Provide the [x, y] coordinate of the cell's center where the given text is located.  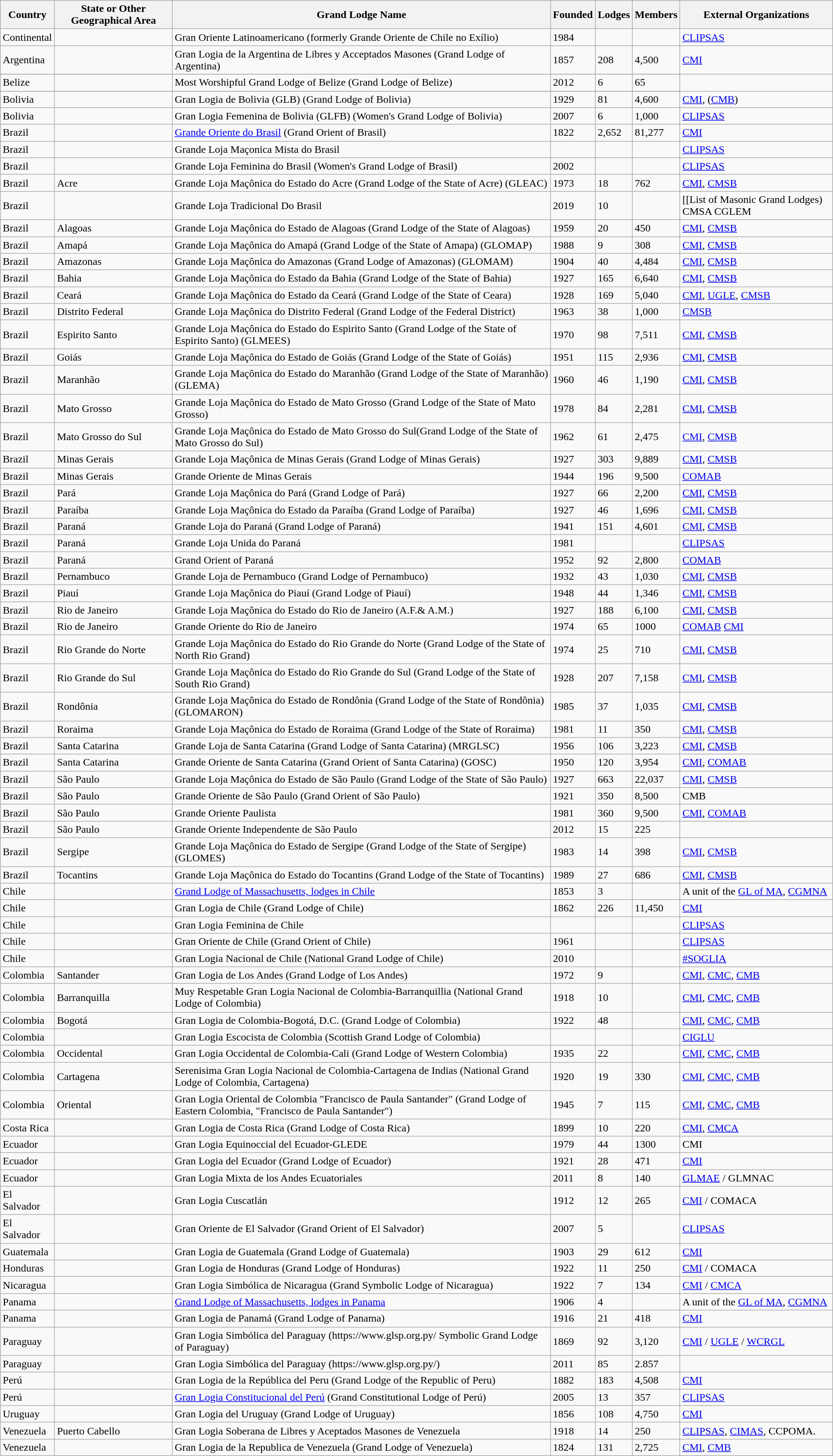
81,277 [656, 133]
Gran Logia Escocista de Colombia (Scottish Grand Lodge of Colombia) [361, 1037]
1945 [573, 1105]
4,484 [656, 262]
308 [656, 245]
1903 [573, 1252]
Amazonas [113, 262]
8,500 [656, 796]
66 [614, 493]
Cartagena [113, 1076]
Gran Logia Oriental de Colombia "Francisco de Paula Santander" (Grand Lodge of Eastern Colombia, "Francisco de Paula Santander") [361, 1105]
Grande Loja Maçônica do Estado do Acre (Grand Lodge of the State of Acre) (GLEAC) [361, 183]
27 [614, 874]
Country [27, 15]
2005 [573, 1397]
37 [614, 706]
1,030 [656, 577]
1988 [573, 245]
Grande Loja Maçônica do Estado da Ceará (Grand Lodge of the State of Ceara) [361, 295]
Grande Oriente de São Paulo (Grand Orient of São Paulo) [361, 796]
4,601 [656, 526]
61 [614, 437]
686 [656, 874]
12 [614, 1201]
134 [656, 1285]
85 [614, 1364]
4,508 [656, 1380]
Bahia [113, 278]
Grande Loja Maçônica do Estado de São Paulo (Grand Lodge of the State of São Paulo) [361, 779]
120 [614, 762]
Acre [113, 183]
2,281 [656, 408]
1972 [573, 975]
9,889 [656, 459]
Pernambuco [113, 577]
7,158 [656, 678]
Grand Lodge of Massachusetts, lodges in Panama [361, 1302]
Gran Logia Feminina de Chile [361, 925]
762 [656, 183]
3 [614, 892]
81 [614, 99]
Tocantins [113, 874]
2,725 [656, 1447]
Puerto Cabello [113, 1431]
165 [614, 278]
Gran Logia de la Republica de Venezuela (Grand Lodge of Venezuela) [361, 1447]
1950 [573, 762]
Grande Loja do Paraná (Grand Lodge of Paraná) [361, 526]
1984 [573, 37]
1941 [573, 526]
2,475 [656, 437]
151 [614, 526]
Gran Logia de Costa Rica (Grand Lodge of Costa Rica) [361, 1127]
Grande Loja Maçônica do Estado de Rondônia (Grand Lodge of the State of Rondônia) (GLOMARON) [361, 706]
1963 [573, 312]
1970 [573, 335]
Argentina [27, 60]
Grande Loja Maçonica Mista do Brasil [361, 149]
2,652 [614, 133]
Grande Loja Maçônica do Estado do Rio de Janeiro (A.F.& A.M.) [361, 610]
398 [656, 852]
108 [614, 1414]
220 [656, 1127]
710 [656, 649]
19 [614, 1076]
Grande Loja Tradicional Do Brasil [361, 206]
106 [614, 746]
Gran Logia de Guatemala (Grand Lodge of Guatemala) [361, 1252]
2002 [573, 166]
1912 [573, 1201]
Gran Logia Cuscatlán [361, 1201]
Gran Logia de Panamá (Grand Lodge of Panama) [361, 1319]
330 [656, 1076]
84 [614, 408]
Grande Loja Maçônica do Estado do Maranhão (Grand Lodge of the State of Maranhão) (GLEMA) [361, 379]
Honduras [27, 1268]
4,500 [656, 60]
Mato Grosso do Sul [113, 437]
1,346 [656, 593]
1948 [573, 593]
1978 [573, 408]
450 [656, 228]
1962 [573, 437]
Grande Loja de Pernambuco (Grand Lodge of Pernambuco) [361, 577]
1869 [573, 1341]
Oriental [113, 1105]
Ceará [113, 295]
Grande Loja Maçônica do Estado do Tocantins (Grand Lodge of the State of Tocantins) [361, 874]
1989 [573, 874]
Grand Lodge of Massachusetts, lodges in Chile [361, 892]
43 [614, 577]
418 [656, 1319]
Gran Logia del Uruguay (Grand Lodge of Uruguay) [361, 1414]
Muy Respetable Gran Logia Nacional de Colombia-Barranquillia (National Grand Lodge of Colombia) [361, 998]
1862 [573, 908]
2,200 [656, 493]
Grande Loja Unida do Paraná [361, 543]
21 [614, 1319]
Mato Grosso [113, 408]
29 [614, 1252]
#SOGLIA [757, 958]
Paraíba [113, 509]
Gran Oriente de El Salvador (Grand Orient of El Salvador) [361, 1229]
Rondônia [113, 706]
Gran Logia Simbólica del Paraguay (https://www.glsp.org.py/ Symbolic Grand Lodge of Paraguay) [361, 1341]
1822 [573, 133]
Grande Oriente Independente de São Paulo [361, 829]
98 [614, 335]
Grande Oriente de Santa Catarina (Grand Orient of Santa Catarina) (GOSC) [361, 762]
Grande Loja Feminina do Brasil (Women's Grand Lodge of Brasil) [361, 166]
131 [614, 1447]
13 [614, 1397]
8 [614, 1178]
Grande Oriente de Minas Gerais [361, 476]
40 [614, 262]
Grande Loja Maçônica do Estado de Goiás (Grand Lodge of the State of Goiás) [361, 357]
CMSB [757, 312]
Gran Oriente Latinoamericano (formerly Grande Oriente de Chile no Exílio) [361, 37]
Grande Loja Maçônica do Piauí (Grand Lodge of Piauí) [361, 593]
265 [656, 1201]
Gran Logia de Bolivia (GLB) (Grand Lodge of Bolivia) [361, 99]
28 [614, 1161]
GLMAE / GLMNAC [757, 1178]
38 [614, 312]
Grande Loja Maçônica de Minas Gerais (Grand Lodge of Minas Gerais) [361, 459]
Uruguay [27, 1414]
CMB [757, 796]
Alagoas [113, 228]
State or Other Geographical Area [113, 15]
CMI, CMCA [757, 1127]
183 [614, 1380]
1956 [573, 746]
1,190 [656, 379]
Grande Loja Maçônica do Estado de Sergipe (Grand Lodge of the State of Sergipe) (GLOMES) [361, 852]
1856 [573, 1414]
Grand Orient of Paraná [361, 560]
CLIPSAS, CIMAS, CCPOMA. [757, 1431]
Rio Grande do Norte [113, 649]
Pará [113, 493]
6,640 [656, 278]
1935 [573, 1054]
Grande Loja Maçônica do Estado do Rio Grande do Norte (Grand Lodge of the State of North Rio Grand) [361, 649]
1985 [573, 706]
Santander [113, 975]
188 [614, 610]
1000 [656, 627]
Gran Logia Simbólica de Nicaragua (Grand Symbolic Lodge of Nicaragua) [361, 1285]
CIGLU [757, 1037]
Grande Loja Maçônica do Estado de Roraima (Grand Lodge of the State of Roraima) [361, 729]
4 [614, 1302]
Gran Logia de Chile (Grand Lodge of Chile) [361, 908]
Gran Logia Soberana de Libres y Aceptados Masones de Venezuela [361, 1431]
15 [614, 829]
48 [614, 1020]
11,450 [656, 908]
1300 [656, 1144]
Lodges [614, 15]
Bogotá [113, 1020]
207 [614, 678]
Occidental [113, 1054]
Gran Logia de Los Andes (Grand Lodge of Los Andes) [361, 975]
208 [614, 60]
Espirito Santo [113, 335]
1904 [573, 262]
612 [656, 1252]
3,954 [656, 762]
[[List of Masonic Grand Lodges) CMSA CGLEM [757, 206]
Grande Loja Maçônica do Estado da Paraíba (Grand Lodge of Paraíba) [361, 509]
2.857 [656, 1364]
1906 [573, 1302]
Barranquilla [113, 998]
Most Worshipful Grand Lodge of Belize (Grand Lodge of Belize) [361, 83]
Maranhão [113, 379]
25 [614, 649]
Grande Loja Maçônica do Estado de Alagoas (Grand Lodge of the State of Alagoas) [361, 228]
1,035 [656, 706]
Gran Logia de Honduras (Grand Lodge of Honduras) [361, 1268]
Gran Oriente de Chile (Grand Orient of Chile) [361, 942]
Belize [27, 83]
225 [656, 829]
Grand Lodge Name [361, 15]
Roraima [113, 729]
Costa Rica [27, 1127]
3,223 [656, 746]
Gran Logia Simbólica del Paraguay (https://www.glsp.org.py/) [361, 1364]
Grande Loja de Santa Catarina (Grand Lodge of Santa Catarina) (MRGLSC) [361, 746]
CMI, CMB [757, 1447]
Grande Oriente do Rio de Janeiro [361, 627]
6,100 [656, 610]
1920 [573, 1076]
1979 [573, 1144]
Gran Logia de Colombia-Bogotá, D.C. (Grand Lodge of Colombia) [361, 1020]
Grande Loja Maçônica do Amapá (Grand Lodge of the State of Amapa) (GLOMAP) [361, 245]
169 [614, 295]
Continental [27, 37]
Gran Logia Occidental de Colombia-Cali (Grand Lodge of Western Colombia) [361, 1054]
1899 [573, 1127]
Guatemala [27, 1252]
226 [614, 908]
Distrito Federal [113, 312]
1973 [573, 183]
1960 [573, 379]
Gran Logia Femenina de Bolivia (GLFB) (Women's Grand Lodge of Bolivia) [361, 116]
CMI / UGLE / WCRGL [757, 1341]
1929 [573, 99]
Grande Loja Maçônica do Estado do Espirito Santo (Grand Lodge of the State of Espirito Santo) (GLMEES) [361, 335]
Goiás [113, 357]
CMI / CMCA [757, 1285]
2,936 [656, 357]
1959 [573, 228]
External Organizations [757, 15]
Grande Oriente do Brasil (Grand Orient of Brasil) [361, 133]
Sergipe [113, 852]
360 [614, 813]
5,040 [656, 295]
1983 [573, 852]
Founded [573, 15]
357 [656, 1397]
Grande Loja Maçônica do Estado de Mato Grosso do Sul(Grand Lodge of the State of Mato Grosso do Sul) [361, 437]
Amapá [113, 245]
Gran Logia Nacional de Chile (National Grand Lodge of Chile) [361, 958]
196 [614, 476]
Gran Logia Equinoccial del Ecuador-GLEDE [361, 1144]
Grande Loja Maçônica do Amazonas (Grand Lodge of Amazonas) (GLOMAM) [361, 262]
663 [614, 779]
Members [656, 15]
Rio Grande do Sul [113, 678]
1853 [573, 892]
5 [614, 1229]
Piauí [113, 593]
2010 [573, 958]
303 [614, 459]
1857 [573, 60]
Grande Loja Maçônica do Distrito Federal (Grand Lodge of the Federal District) [361, 312]
20 [614, 228]
Nicaragua [27, 1285]
Grande Oriente Paulista [361, 813]
22 [614, 1054]
Serenisima Gran Logia Nacional de Colombia-Cartagena de Indias (National Grand Lodge of Colombia, Cartagena) [361, 1076]
3,120 [656, 1341]
1932 [573, 577]
1952 [573, 560]
Grande Loja Maçônica do Pará (Grand Lodge of Pará) [361, 493]
COMAB CMI [757, 627]
Grande Loja Maçônica do Estado da Bahia (Grand Lodge of the State of Bahia) [361, 278]
2019 [573, 206]
1951 [573, 357]
CMI, UGLE, CMSB [757, 295]
140 [656, 1178]
CMI, (CMB) [757, 99]
1944 [573, 476]
2,800 [656, 560]
Gran Logia de la Argentina de Libres y Acceptados Masones (Grand Lodge of Argentina) [361, 60]
Gran Logia Constitucional del Perú (Grand Constitutional Lodge of Perú) [361, 1397]
471 [656, 1161]
1882 [573, 1380]
1,696 [656, 509]
4,600 [656, 99]
Grande Loja Maçônica do Estado do Rio Grande do Sul (Grand Lodge of the State of South Rio Grand) [361, 678]
Gran Logia de la República del Peru (Grand Lodge of the Republic of Peru) [361, 1380]
Grande Loja Maçônica do Estado de Mato Grosso (Grand Lodge of the State of Mato Grosso) [361, 408]
22,037 [656, 779]
7,511 [656, 335]
1824 [573, 1447]
Gran Logia del Ecuador (Grand Lodge of Ecuador) [361, 1161]
1961 [573, 942]
4,750 [656, 1414]
Gran Logia Mixta de los Andes Ecuatoriales [361, 1178]
1916 [573, 1319]
18 [614, 183]
